Determine the [x, y] coordinate at the center of the cell enclosing the given text.  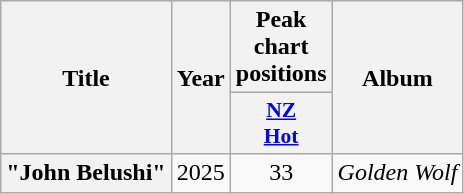
Peak chart positions [281, 47]
Title [86, 78]
33 [281, 173]
Album [398, 78]
Golden Wolf [398, 173]
NZHot [281, 124]
"John Belushi" [86, 173]
2025 [200, 173]
Year [200, 78]
